For the text-containing cell, return its midpoint in (x, y) coordinate format. 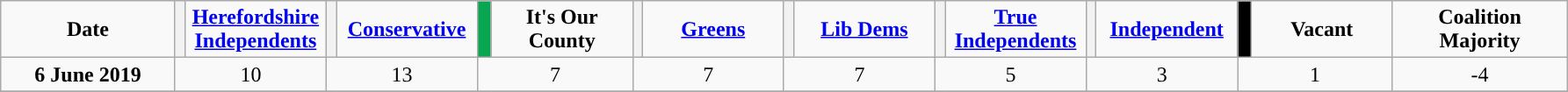
1 (1316, 74)
Date (88, 30)
Coalition Majority (1479, 30)
10 (250, 74)
Greens (713, 30)
6 June 2019 (88, 74)
Herefordshire Independents (255, 30)
3 (1162, 74)
It's Our County (562, 30)
13 (401, 74)
5 (1010, 74)
Conservative (406, 30)
Independent (1167, 30)
Lib Dems (864, 30)
True Independents (1015, 30)
-4 (1479, 74)
Vacant (1321, 30)
